From the cell containing the given text, extract its center point as (X, Y) coordinate. 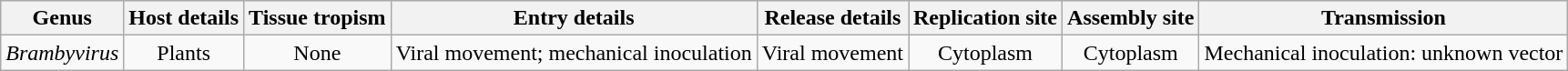
Host details (184, 18)
Brambyvirus (62, 53)
None (318, 53)
Mechanical inoculation: unknown vector (1384, 53)
Tissue tropism (318, 18)
Assembly site (1131, 18)
Release details (832, 18)
Entry details (574, 18)
Transmission (1384, 18)
Viral movement (832, 53)
Viral movement; mechanical inoculation (574, 53)
Plants (184, 53)
Replication site (985, 18)
Genus (62, 18)
